Identify which cell holds the provided text, then report its [x, y] central coordinate. 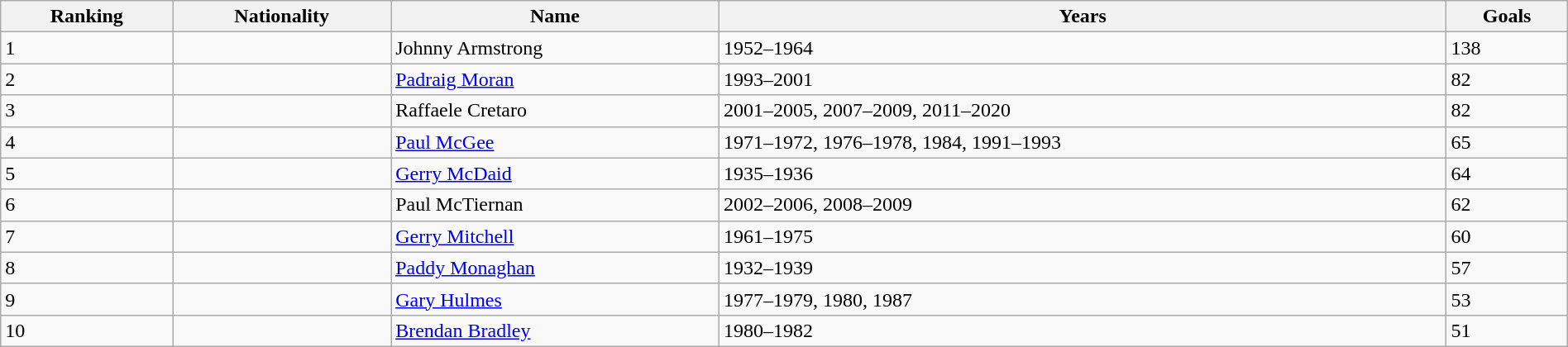
9 [87, 299]
1977–1979, 1980, 1987 [1082, 299]
Goals [1507, 17]
Paul McGee [556, 142]
1993–2001 [1082, 79]
Name [556, 17]
Gary Hulmes [556, 299]
1971–1972, 1976–1978, 1984, 1991–1993 [1082, 142]
Brendan Bradley [556, 330]
6 [87, 205]
1 [87, 48]
Ranking [87, 17]
1932–1939 [1082, 268]
51 [1507, 330]
Gerry McDaid [556, 173]
57 [1507, 268]
53 [1507, 299]
Paul McTiernan [556, 205]
Paddy Monaghan [556, 268]
5 [87, 173]
1952–1964 [1082, 48]
3 [87, 111]
2002–2006, 2008–2009 [1082, 205]
1935–1936 [1082, 173]
2001–2005, 2007–2009, 2011–2020 [1082, 111]
Years [1082, 17]
7 [87, 236]
10 [87, 330]
1980–1982 [1082, 330]
Nationality [282, 17]
64 [1507, 173]
2 [87, 79]
62 [1507, 205]
Padraig Moran [556, 79]
1961–1975 [1082, 236]
60 [1507, 236]
8 [87, 268]
Johnny Armstrong [556, 48]
138 [1507, 48]
Gerry Mitchell [556, 236]
4 [87, 142]
Raffaele Cretaro [556, 111]
65 [1507, 142]
